Find where the given text appears and provide that cell's center as [x, y] coordinate. 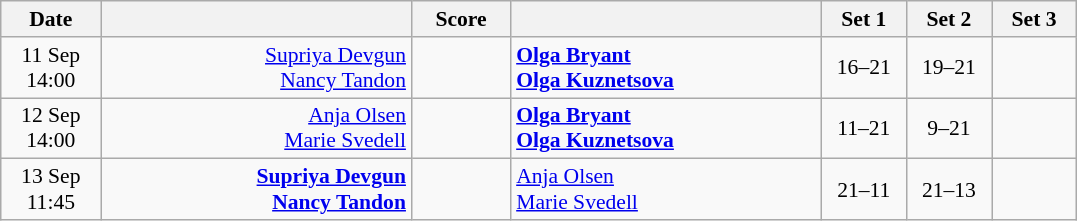
16–21 [864, 68]
13 Sep11:45 [51, 190]
Set 3 [1034, 19]
Set 2 [948, 19]
Date [51, 19]
Set 1 [864, 19]
19–21 [948, 68]
21–13 [948, 190]
11–21 [864, 128]
21–11 [864, 190]
12 Sep14:00 [51, 128]
Score [461, 19]
11 Sep14:00 [51, 68]
9–21 [948, 128]
